Return the [X, Y] coordinate for the center point of the cell that contains the specified text.  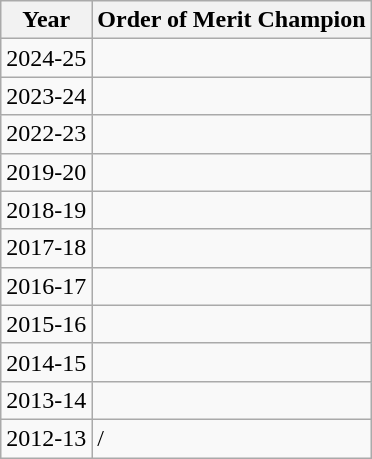
2019-20 [46, 172]
2015-16 [46, 324]
/ [232, 438]
2018-19 [46, 210]
2012-13 [46, 438]
2023-24 [46, 96]
2024-25 [46, 58]
2013-14 [46, 400]
2017-18 [46, 248]
2014-15 [46, 362]
2016-17 [46, 286]
Year [46, 20]
Order of Merit Champion [232, 20]
2022-23 [46, 134]
